Find where the given text appears and provide that cell's center as [x, y] coordinate. 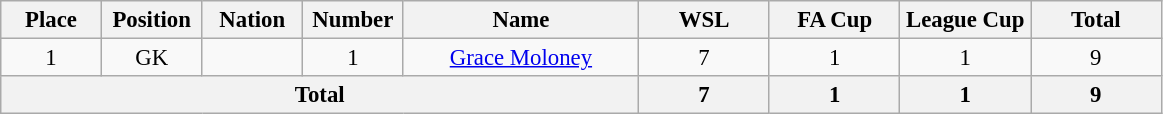
Grace Moloney [521, 58]
Place [52, 20]
GK [152, 58]
Nation [252, 20]
Position [152, 20]
FA Cup [834, 20]
Name [521, 20]
Number [354, 20]
League Cup [966, 20]
WSL [704, 20]
